Extract the [x, y] coordinate from the center of the cell holding the provided text.  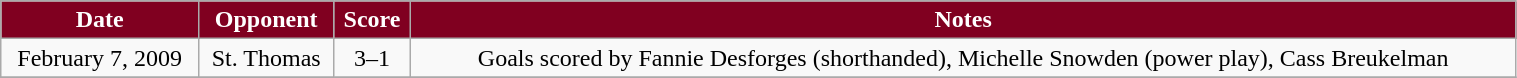
Opponent [266, 20]
February 7, 2009 [100, 58]
3–1 [372, 58]
Notes [963, 20]
Goals scored by Fannie Desforges (shorthanded), Michelle Snowden (power play), Cass Breukelman [963, 58]
Score [372, 20]
St. Thomas [266, 58]
Date [100, 20]
